Pinpoint the cell where the given text exists, returning its [x, y] midpoint coordinate. 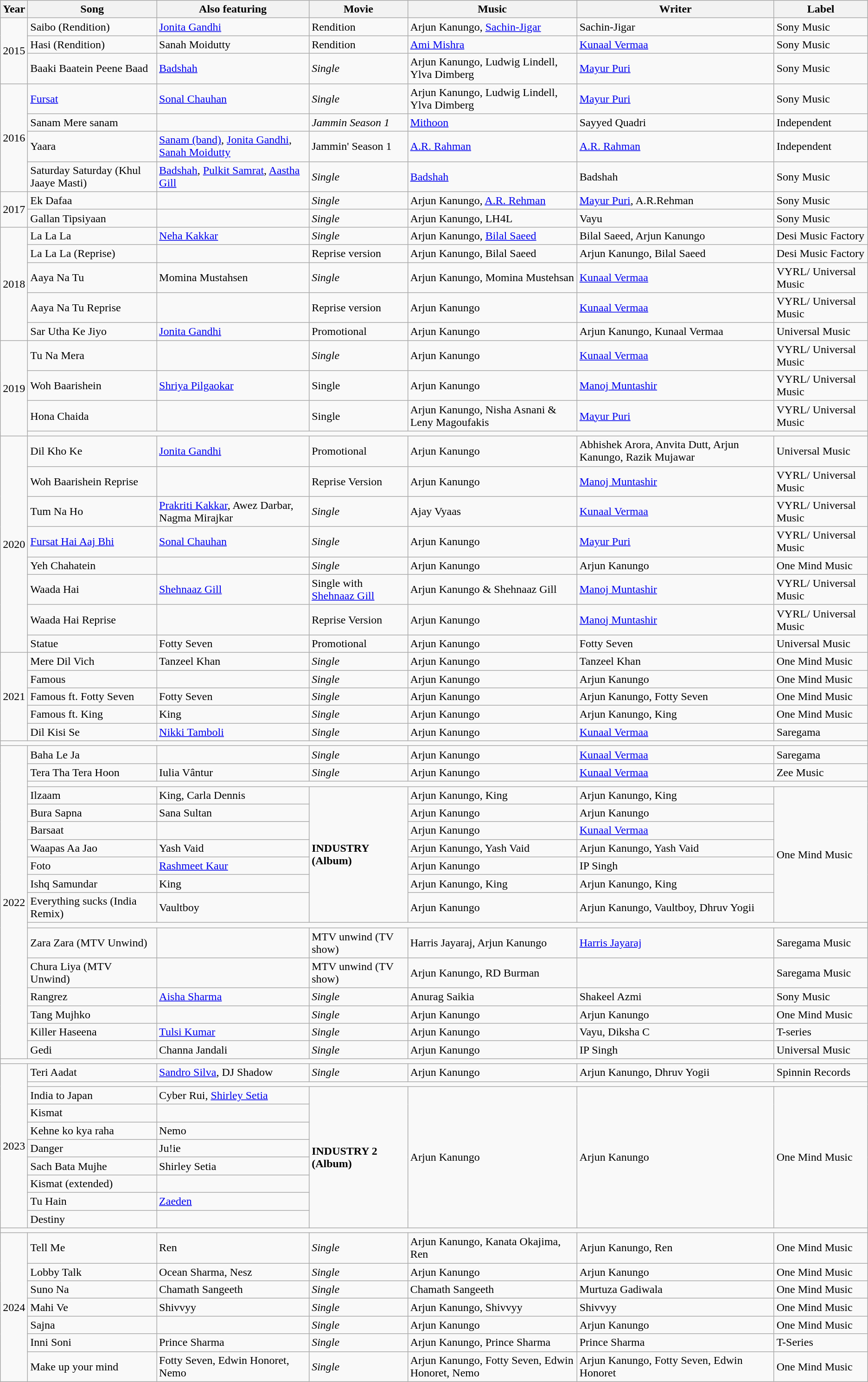
Inni Soni [92, 1343]
Arjun Kanungo, Fotty Seven [675, 697]
Sana Sultan [233, 813]
India to Japan [92, 1095]
Tum Na Ho [92, 511]
Baha Le Ja [92, 755]
Yaara [92, 147]
La La La [92, 236]
Mithoon [492, 122]
Badshah, Pulkit Samrat, Aastha Gill [233, 176]
INDUSTRY (Album) [359, 855]
Hona Chaida [92, 416]
La La La (Reprise) [92, 253]
2020 [14, 544]
Arjun Kanungo, Momina Mustehsan [492, 277]
Aisha Sharma [233, 997]
Abhishek Arora, Anvita Dutt, Arjun Kanungo, Razik Mujawar [675, 451]
Hasi (Rendition) [92, 45]
Arjun Kanungo, RD Burman [492, 973]
Danger [92, 1148]
Fursat Hai Aaj Bhi [92, 542]
Arjun Kanungo, Ren [675, 1248]
Vaultboy [233, 907]
Gallan Tipsiyaan [92, 218]
Bilal Saeed, Arjun Kanungo [675, 236]
Harris Jayaraj [675, 943]
T-series [821, 1032]
Mayur Puri, A.R.Rehman [675, 200]
Sachin-Jigar [675, 27]
Arjun Kanungo, A.R. Rehman [492, 200]
Arjun Kanungo, Kanata Okajima, Ren [492, 1248]
Rashmeet Kaur [233, 866]
Murtuza Gadiwala [675, 1290]
Yeh Chahatein [92, 566]
Killer Haseena [92, 1032]
Shirley Setia [233, 1166]
Prakriti Kakkar, Awez Darbar, Nagma Mirajkar [233, 511]
Kismat [92, 1113]
Lobby Talk [92, 1272]
2023 [14, 1146]
Fursat [92, 98]
Teri Aadat [92, 1073]
Yash Vaid [233, 848]
Aaya Na Tu [92, 277]
Destiny [92, 1219]
Nikki Tamboli [233, 732]
2019 [14, 388]
Vayu, Diksha C [675, 1032]
Zara Zara (MTV Unwind) [92, 943]
Statue [92, 643]
Baaki Baatein Peene Baad [92, 69]
Year [14, 9]
Arjun Kanungo, Kunaal Vermaa [675, 332]
Barsaat [92, 830]
Label [821, 9]
Sach Bata Mujhe [92, 1166]
Foto [92, 866]
Single with Shehnaaz Gill [359, 589]
King, Carla Dennis [233, 795]
Also featuring [233, 9]
2017 [14, 209]
Shehnaaz Gill [233, 589]
Momina Mustahsen [233, 277]
Make up your mind [92, 1367]
Tang Mujhko [92, 1015]
Dil Kisi Se [92, 732]
Arjun Kanungo, Dhruv Yogii [675, 1073]
Zaeden [233, 1201]
Saturday Saturday (Khul Jaaye Masti) [92, 176]
Famous ft. Fotty Seven [92, 697]
Kismat (extended) [92, 1183]
Saibo (Rendition) [92, 27]
Gedi [92, 1050]
Neha Kakkar [233, 236]
Ek Dafaa [92, 200]
Shakeel Azmi [675, 997]
Tera Tha Tera Hoon [92, 772]
Sandro Silva, DJ Shadow [233, 1073]
Kehne ko kya raha [92, 1131]
Ocean Sharma, Nesz [233, 1272]
Shriya Pilgaokar [233, 386]
2024 [14, 1307]
Writer [675, 9]
Vayu [675, 218]
Movie [359, 9]
Arjun Kanungo, Vaultboy, Dhruv Yogii [675, 907]
Ilzaam [92, 795]
Arjun Kanungo, Fotty Seven, Edwin Honoret, Nemo [492, 1367]
Arjun Kanungo, Prince Sharma [492, 1343]
Aaya Na Tu Reprise [92, 308]
Arjun Kanungo, Nisha Asnani & Leny Magoufakis [492, 416]
Woh Baarishein Reprise [92, 482]
Ishq Samundar [92, 883]
Sanam Mere sanam [92, 122]
Ami Mishra [492, 45]
Arjun Kanungo, LH4L [492, 218]
2016 [14, 137]
Suno Na [92, 1290]
Tu Hain [92, 1201]
Jammin' Season 1 [359, 147]
Music [492, 9]
Mahi Ve [92, 1307]
Waada Hai [92, 589]
Tulsi Kumar [233, 1032]
2021 [14, 696]
Nemo [233, 1131]
Famous [92, 679]
Arjun Kanungo, Sachin-Jigar [492, 27]
Cyber Rui, Shirley Setia [233, 1095]
Bura Sapna [92, 813]
Arjun Kanungo, Shivvyy [492, 1307]
Sajna [92, 1325]
Spinnin Records [821, 1073]
Everything sucks (India Remix) [92, 907]
Jammin Season 1 [359, 122]
Iulia Vântur [233, 772]
Anurag Saikia [492, 997]
Song [92, 9]
Famous ft. King [92, 714]
2022 [14, 902]
Mere Dil Vich [92, 661]
2015 [14, 51]
Sayyed Quadri [675, 122]
Sar Utha Ke Jiyo [92, 332]
Dil Kho Ke [92, 451]
Ajay Vyaas [492, 511]
Woh Baarishein [92, 386]
Ren [233, 1248]
Harris Jayaraj, Arjun Kanungo [492, 943]
Zee Music [821, 772]
Fotty Seven, Edwin Honoret, Nemo [233, 1367]
2018 [14, 283]
Arjun Kanungo & Shehnaaz Gill [492, 589]
Sanah Moidutty [233, 45]
Tell Me [92, 1248]
Channa Jandali [233, 1050]
Tu Na Mera [92, 355]
T-Series [821, 1343]
Arjun Kanungo, Fotty Seven, Edwin Honoret [675, 1367]
Chura Liya (MTV Unwind) [92, 973]
INDUSTRY 2 (Album) [359, 1157]
Sanam (band), Jonita Gandhi, Sanah Moidutty [233, 147]
Rangrez [92, 997]
Ju!ie [233, 1148]
Waada Hai Reprise [92, 620]
Waapas Aa Jao [92, 848]
